Return (X, Y) of the center of cell containing provided text 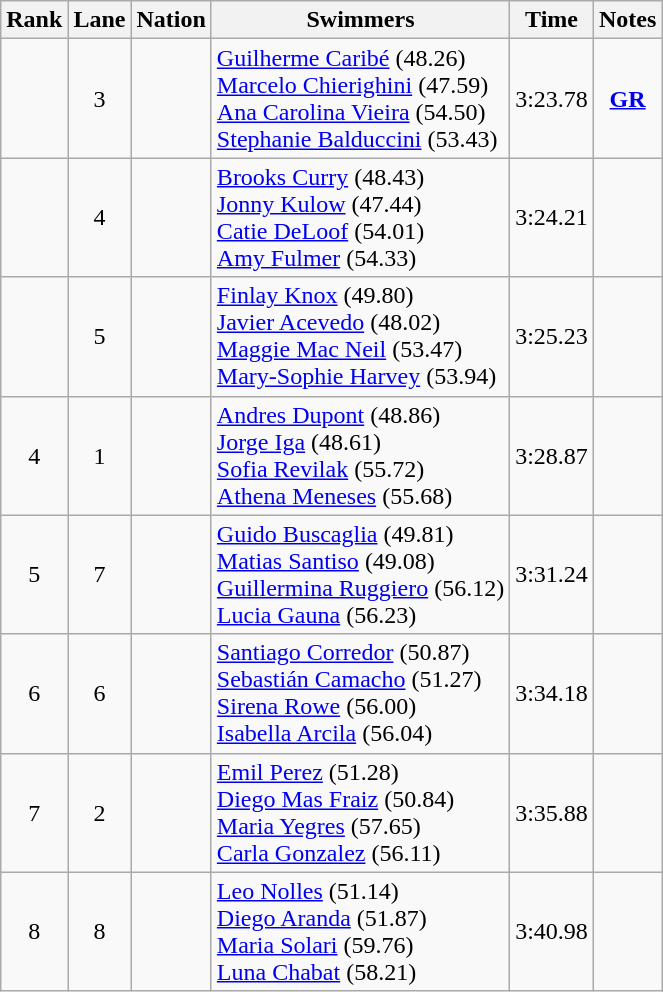
Time (552, 20)
Lane (100, 20)
3:25.23 (552, 336)
3:35.88 (552, 812)
3:24.21 (552, 218)
3:40.98 (552, 932)
GR (627, 98)
Nation (171, 20)
3:31.24 (552, 574)
3:34.18 (552, 694)
2 (100, 812)
3 (100, 98)
Rank (34, 20)
Swimmers (360, 20)
Andres Dupont (48.86)Jorge Iga (48.61)Sofia Revilak (55.72)Athena Meneses (55.68) (360, 456)
Notes (627, 20)
Brooks Curry (48.43)Jonny Kulow (47.44)Catie DeLoof (54.01)Amy Fulmer (54.33) (360, 218)
Guido Buscaglia (49.81)Matias Santiso (49.08)Guillermina Ruggiero (56.12)Lucia Gauna (56.23) (360, 574)
Guilherme Caribé (48.26)Marcelo Chierighini (47.59)Ana Carolina Vieira (54.50)Stephanie Balduccini (53.43) (360, 98)
3:23.78 (552, 98)
3:28.87 (552, 456)
Emil Perez (51.28)Diego Mas Fraiz (50.84)Maria Yegres (57.65)Carla Gonzalez (56.11) (360, 812)
Finlay Knox (49.80)Javier Acevedo (48.02)Maggie Mac Neil (53.47)Mary-Sophie Harvey (53.94) (360, 336)
1 (100, 456)
Santiago Corredor (50.87)Sebastián Camacho (51.27)Sirena Rowe (56.00)Isabella Arcila (56.04) (360, 694)
Leo Nolles (51.14)Diego Aranda (51.87)Maria Solari (59.76)Luna Chabat (58.21) (360, 932)
